Determine the (x, y) coordinate at the center of the cell enclosing the given text.  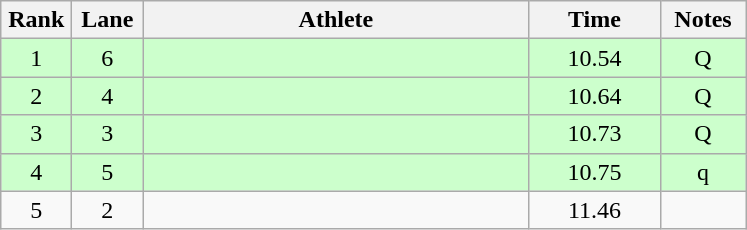
Athlete (336, 20)
11.46 (594, 210)
Rank (36, 20)
10.75 (594, 172)
6 (108, 58)
q (703, 172)
Lane (108, 20)
10.54 (594, 58)
Notes (703, 20)
10.73 (594, 134)
Time (594, 20)
1 (36, 58)
10.64 (594, 96)
